Capture the cell that displays the provided text and extract its [X, Y] central coordinate. 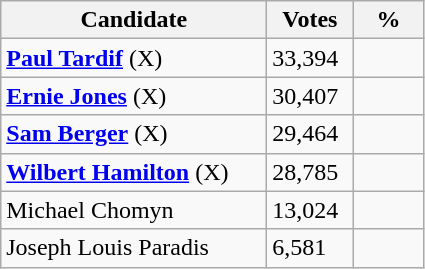
Sam Berger (X) [134, 134]
6,581 [310, 248]
33,394 [310, 58]
Candidate [134, 20]
29,464 [310, 134]
Michael Chomyn [134, 210]
Joseph Louis Paradis [134, 248]
Paul Tardif (X) [134, 58]
28,785 [310, 172]
30,407 [310, 96]
% [388, 20]
13,024 [310, 210]
Ernie Jones (X) [134, 96]
Votes [310, 20]
Wilbert Hamilton (X) [134, 172]
